Output the [X, Y] coordinate of the center of the cell containing the given text.  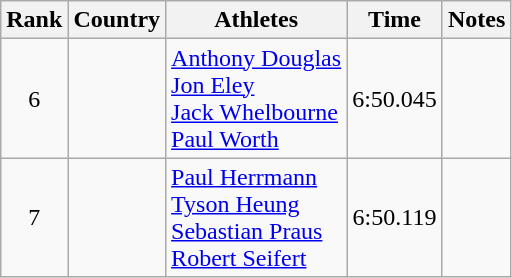
Time [395, 20]
Anthony Douglas Jon Eley Jack Whelbourne Paul Worth [256, 98]
7 [34, 218]
Notes [476, 20]
Athletes [256, 20]
Rank [34, 20]
6:50.045 [395, 98]
6 [34, 98]
Paul Herrmann Tyson Heung Sebastian Praus Robert Seifert [256, 218]
Country [117, 20]
6:50.119 [395, 218]
